From the cell containing the given text, extract its center point as [x, y] coordinate. 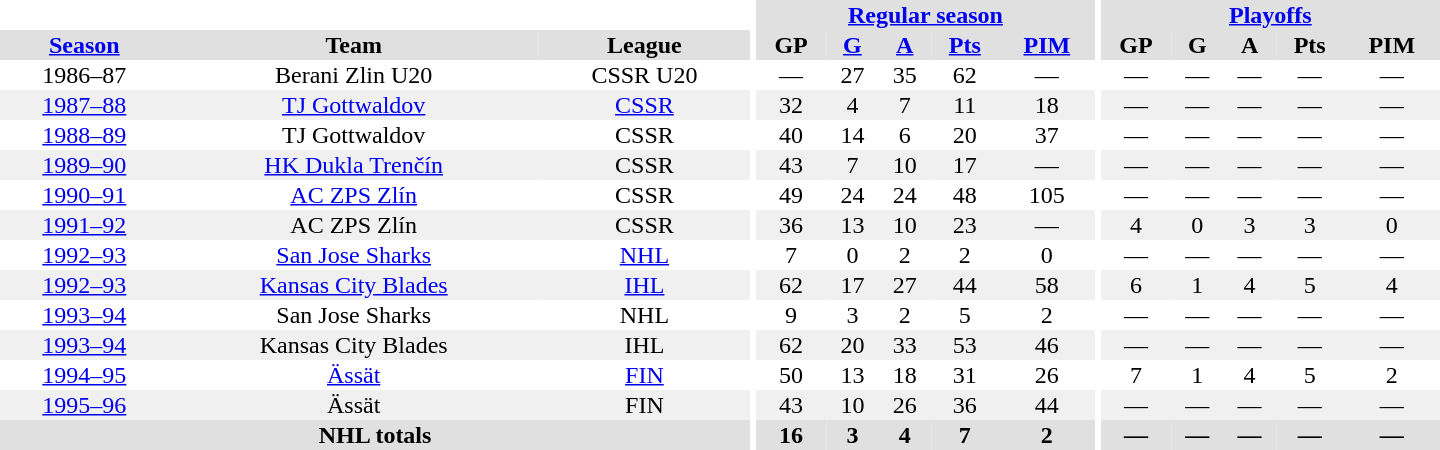
14 [852, 135]
CSSR U20 [644, 75]
Berani Zlin U20 [354, 75]
50 [791, 375]
1995–96 [84, 405]
1989–90 [84, 165]
HK Dukla Trenčín [354, 165]
49 [791, 195]
Playoffs [1270, 15]
NHL totals [375, 435]
1988–89 [84, 135]
35 [905, 75]
37 [1047, 135]
16 [791, 435]
53 [965, 345]
Team [354, 45]
Season [84, 45]
46 [1047, 345]
40 [791, 135]
23 [965, 225]
League [644, 45]
31 [965, 375]
1994–95 [84, 375]
Regular season [926, 15]
105 [1047, 195]
48 [965, 195]
1986–87 [84, 75]
33 [905, 345]
11 [965, 105]
9 [791, 315]
1991–92 [84, 225]
32 [791, 105]
58 [1047, 285]
1990–91 [84, 195]
1987–88 [84, 105]
